Locate the cell with the specified text and output its (X, Y) center coordinate. 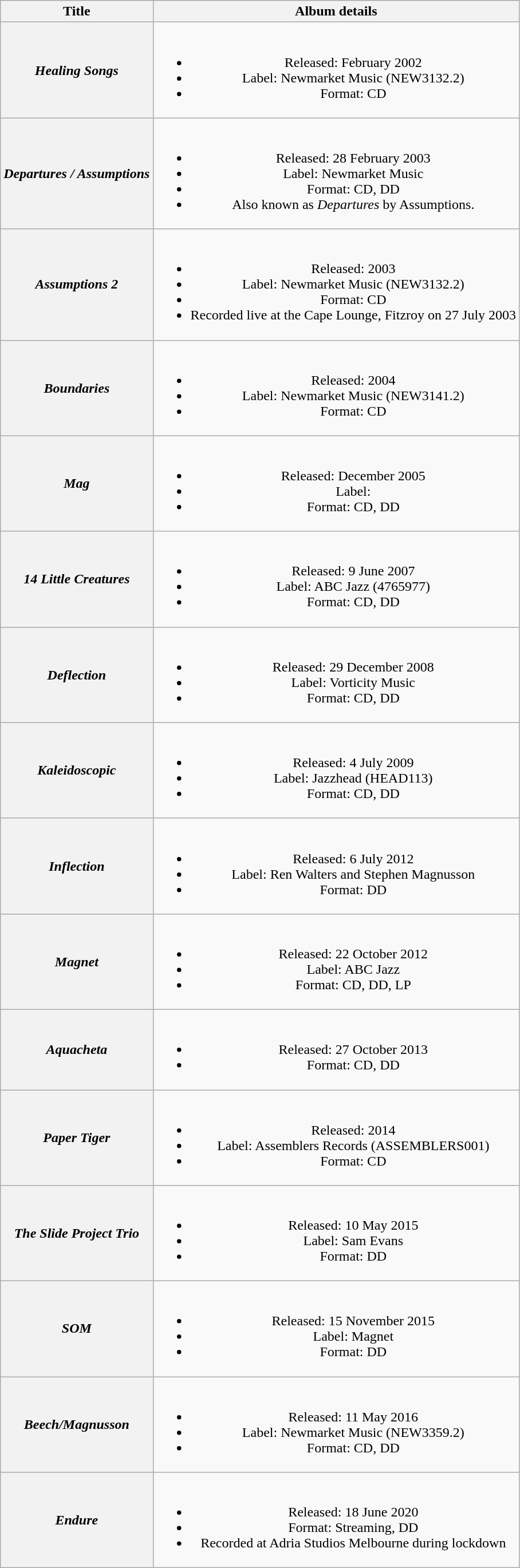
Kaleidoscopic (77, 771)
Released: 29 December 2008Label: Vorticity MusicFormat: CD, DD (336, 674)
Title (77, 11)
Released: 2014Label: Assemblers Records (ASSEMBLERS001)Format: CD (336, 1138)
Released: 18 June 2020Format: Streaming, DDRecorded at Adria Studios Melbourne during lockdown (336, 1520)
Paper Tiger (77, 1138)
The Slide Project Trio (77, 1233)
Departures / Assumptions (77, 173)
Endure (77, 1520)
Deflection (77, 674)
SOM (77, 1329)
Released: 28 February 2003Label: Newmarket MusicFormat: CD, DDAlso known as Departures by Assumptions. (336, 173)
Released: February 2002Label: Newmarket Music (NEW3132.2)Format: CD (336, 70)
Released: 27 October 2013Format: CD, DD (336, 1049)
Released: 11 May 2016Label: Newmarket Music (NEW3359.2)Format: CD, DD (336, 1424)
Released: 6 July 2012Label: Ren Walters and Stephen MagnussonFormat: DD (336, 866)
Released: December 2005Label:Format: CD, DD (336, 483)
Released: 2003Label: Newmarket Music (NEW3132.2)Format: CDRecorded live at the Cape Lounge, Fitzroy on 27 July 2003 (336, 285)
14 Little Creatures (77, 579)
Inflection (77, 866)
Released: 2004Label: Newmarket Music (NEW3141.2)Format: CD (336, 388)
Healing Songs (77, 70)
Beech/Magnusson (77, 1424)
Released: 4 July 2009Label: Jazzhead (HEAD113)Format: CD, DD (336, 771)
Released: 10 May 2015Label: Sam EvansFormat: DD (336, 1233)
Magnet (77, 962)
Aquacheta (77, 1049)
Assumptions 2 (77, 285)
Album details (336, 11)
Boundaries (77, 388)
Mag (77, 483)
Released: 22 October 2012Label: ABC JazzFormat: CD, DD, LP (336, 962)
Released: 15 November 2015Label: MagnetFormat: DD (336, 1329)
Released: 9 June 2007 Label: ABC Jazz (4765977)Format: CD, DD (336, 579)
